For the text-containing cell, return its midpoint in (x, y) coordinate format. 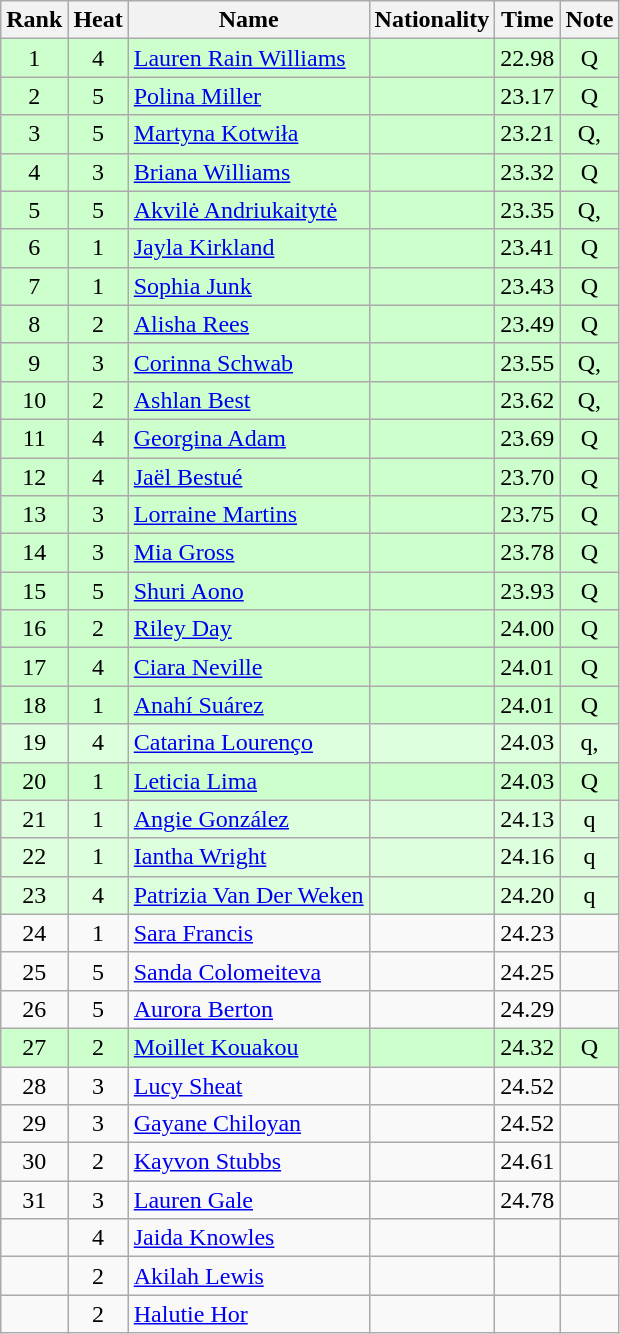
28 (34, 1085)
14 (34, 553)
Halutie Hor (248, 1314)
Akvilė Andriukaitytė (248, 210)
23.75 (528, 515)
13 (34, 515)
Mia Gross (248, 553)
21 (34, 819)
23 (34, 895)
Jayla Kirkland (248, 248)
Note (590, 20)
Iantha Wright (248, 857)
Corinna Schwab (248, 362)
19 (34, 743)
24.16 (528, 857)
Sara Francis (248, 933)
Lauren Gale (248, 1200)
7 (34, 286)
Alisha Rees (248, 324)
Gayane Chiloyan (248, 1124)
Anahí Suárez (248, 705)
23.70 (528, 477)
24.29 (528, 1009)
Sophia Junk (248, 286)
24.61 (528, 1162)
22.98 (528, 58)
Moillet Kouakou (248, 1047)
23.49 (528, 324)
Ashlan Best (248, 400)
18 (34, 705)
23.41 (528, 248)
Catarina Lourenço (248, 743)
11 (34, 438)
20 (34, 781)
Rank (34, 20)
23.55 (528, 362)
Aurora Berton (248, 1009)
Name (248, 20)
Riley Day (248, 629)
Briana Williams (248, 172)
Kayvon Stubbs (248, 1162)
24.23 (528, 933)
23.69 (528, 438)
Lucy Sheat (248, 1085)
Georgina Adam (248, 438)
9 (34, 362)
29 (34, 1124)
Shuri Aono (248, 591)
23.17 (528, 96)
24.25 (528, 971)
15 (34, 591)
24.78 (528, 1200)
17 (34, 667)
Ciara Neville (248, 667)
31 (34, 1200)
Nationality (432, 20)
6 (34, 248)
16 (34, 629)
23.21 (528, 134)
22 (34, 857)
Heat (98, 20)
q, (590, 743)
25 (34, 971)
12 (34, 477)
24.20 (528, 895)
23.78 (528, 553)
Jaël Bestué (248, 477)
10 (34, 400)
23.43 (528, 286)
24.13 (528, 819)
8 (34, 324)
Leticia Lima (248, 781)
Lorraine Martins (248, 515)
30 (34, 1162)
27 (34, 1047)
Jaida Knowles (248, 1238)
23.32 (528, 172)
Lauren Rain Williams (248, 58)
23.35 (528, 210)
24 (34, 933)
Polina Miller (248, 96)
23.62 (528, 400)
Angie González (248, 819)
Patrizia Van Der Weken (248, 895)
Akilah Lewis (248, 1276)
23.93 (528, 591)
Sanda Colomeiteva (248, 971)
24.00 (528, 629)
24.32 (528, 1047)
26 (34, 1009)
Time (528, 20)
Martyna Kotwiła (248, 134)
